Capture the cell that displays the provided text and extract its (x, y) central coordinate. 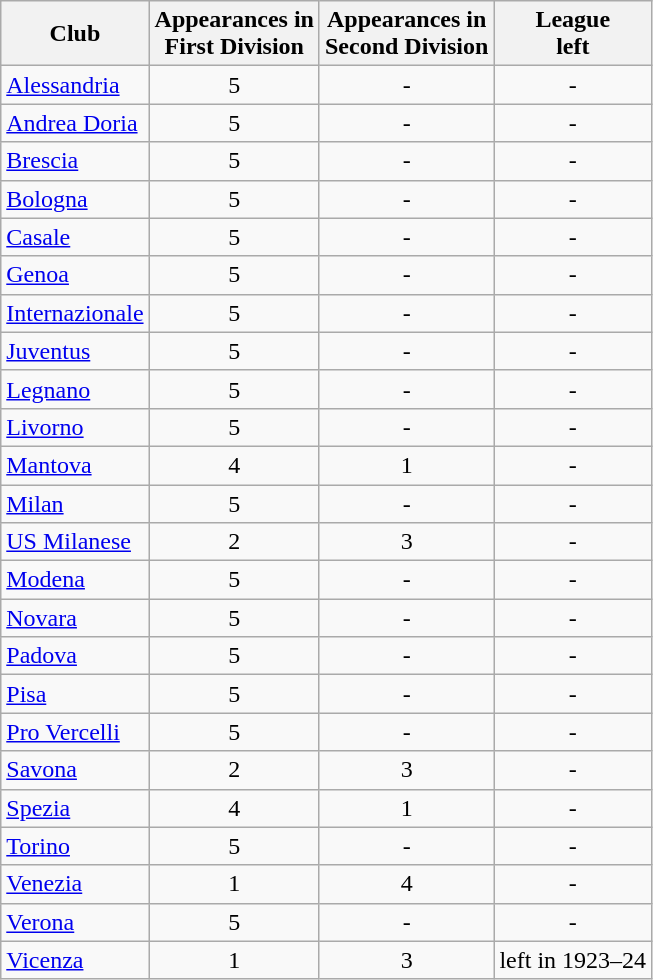
Bologna (75, 199)
Mantova (75, 465)
Pro Vercelli (75, 732)
Club (75, 34)
Vicenza (75, 960)
Spezia (75, 808)
Livorno (75, 427)
Appearances inSecond Division (406, 34)
Torino (75, 846)
Venezia (75, 884)
Genoa (75, 275)
Verona (75, 922)
left in 1923–24 (573, 960)
Pisa (75, 694)
Casale (75, 237)
Alessandria (75, 85)
Novara (75, 618)
Modena (75, 580)
Milan (75, 503)
US Milanese (75, 542)
Andrea Doria (75, 123)
Leagueleft (573, 34)
Juventus (75, 351)
Internazionale (75, 313)
Savona (75, 770)
Brescia (75, 161)
Appearances inFirst Division (234, 34)
Padova (75, 656)
Legnano (75, 389)
